Scan for the cell matching the given text and deliver its [X, Y] coordinate at center. 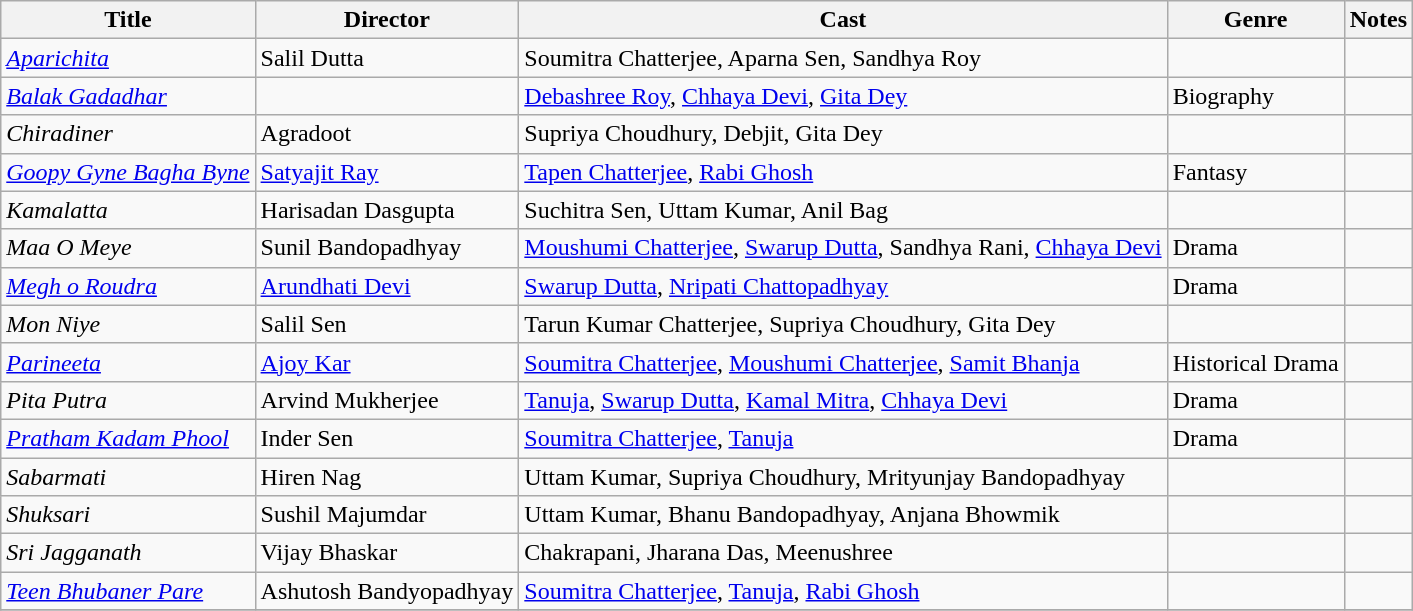
Ashutosh Bandyopadhyay [387, 591]
Moushumi Chatterjee, Swarup Dutta, Sandhya Rani, Chhaya Devi [843, 248]
Arvind Mukherjee [387, 400]
Chakrapani, Jharana Das, Meenushree [843, 553]
Harisadan Dasgupta [387, 210]
Sunil Bandopadhyay [387, 248]
Soumitra Chatterjee, Moushumi Chatterjee, Samit Bhanja [843, 362]
Vijay Bhaskar [387, 553]
Maa O Meye [128, 248]
Teen Bhubaner Pare [128, 591]
Debashree Roy, Chhaya Devi, Gita Dey [843, 96]
Pita Putra [128, 400]
Tanuja, Swarup Dutta, Kamal Mitra, Chhaya Devi [843, 400]
Hiren Nag [387, 477]
Aparichita [128, 58]
Director [387, 20]
Sushil Majumdar [387, 515]
Supriya Choudhury, Debjit, Gita Dey [843, 134]
Megh o Roudra [128, 286]
Parineeta [128, 362]
Salil Sen [387, 324]
Shuksari [128, 515]
Sabarmati [128, 477]
Tapen Chatterjee, Rabi Ghosh [843, 172]
Agradoot [387, 134]
Genre [1256, 20]
Notes [1378, 20]
Uttam Kumar, Supriya Choudhury, Mrityunjay Bandopadhyay [843, 477]
Balak Gadadhar [128, 96]
Title [128, 20]
Tarun Kumar Chatterjee, Supriya Choudhury, Gita Dey [843, 324]
Uttam Kumar, Bhanu Bandopadhyay, Anjana Bhowmik [843, 515]
Ajoy Kar [387, 362]
Arundhati Devi [387, 286]
Inder Sen [387, 438]
Chiradiner [128, 134]
Historical Drama [1256, 362]
Fantasy [1256, 172]
Cast [843, 20]
Biography [1256, 96]
Soumitra Chatterjee, Tanuja, Rabi Ghosh [843, 591]
Soumitra Chatterjee, Tanuja [843, 438]
Kamalatta [128, 210]
Suchitra Sen, Uttam Kumar, Anil Bag [843, 210]
Salil Dutta [387, 58]
Sri Jagganath [128, 553]
Swarup Dutta, Nripati Chattopadhyay [843, 286]
Goopy Gyne Bagha Byne [128, 172]
Mon Niye [128, 324]
Pratham Kadam Phool [128, 438]
Soumitra Chatterjee, Aparna Sen, Sandhya Roy [843, 58]
Satyajit Ray [387, 172]
